Locate the cell with the specified text and output its [x, y] center coordinate. 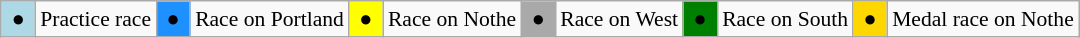
Practice race [96, 19]
Race on Portland [270, 19]
Race on Nothe [452, 19]
Race on South [785, 19]
Medal race on Nothe [983, 19]
Race on West [619, 19]
